Detect which cell encompasses the target text, then output its (x, y) center coordinate. 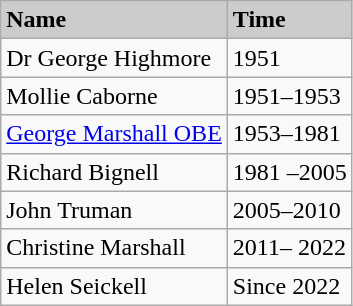
Mollie Caborne (114, 96)
1951–1953 (290, 96)
Since 2022 (290, 286)
Time (290, 20)
John Truman (114, 210)
Name (114, 20)
George Marshall OBE (114, 134)
1953–1981 (290, 134)
2011– 2022 (290, 248)
Richard Bignell (114, 172)
2005–2010 (290, 210)
Christine Marshall (114, 248)
1981 –2005 (290, 172)
Helen Seickell (114, 286)
1951 (290, 58)
Dr George Highmore (114, 58)
